For the text-containing cell, return its midpoint in (X, Y) coordinate format. 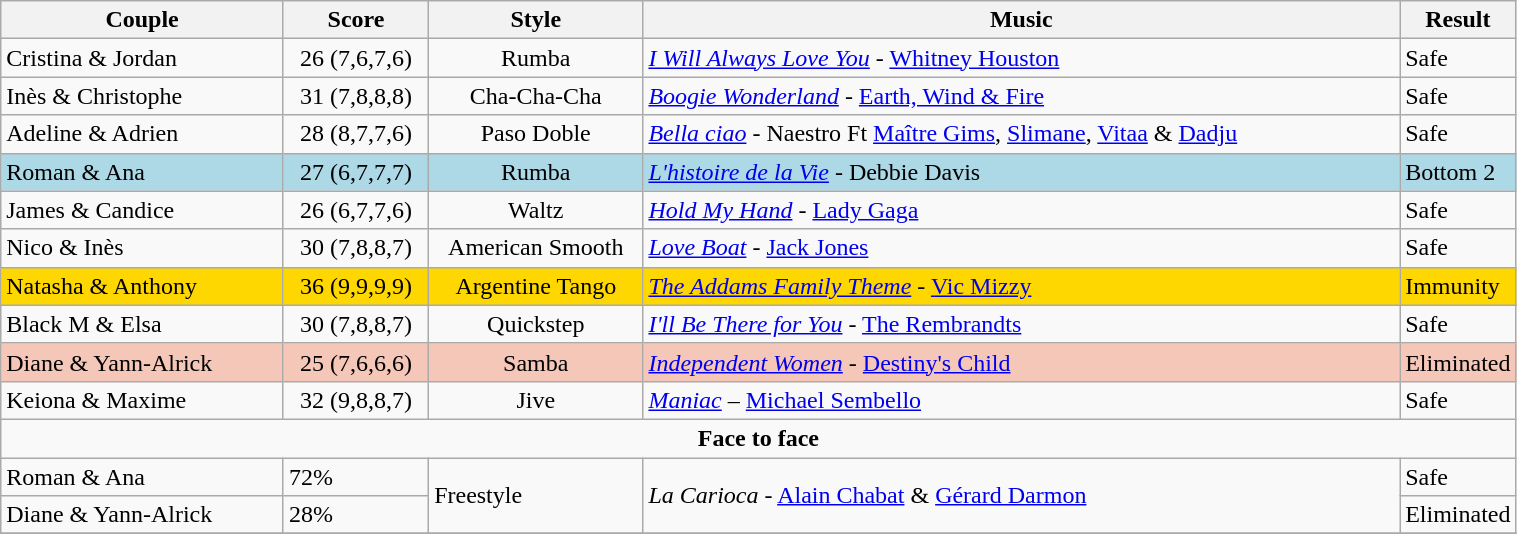
Waltz (536, 210)
Black M & Elsa (142, 324)
Adeline & Adrien (142, 134)
Immunity (1458, 286)
32 (9,8,8,7) (356, 400)
Result (1458, 20)
Natasha & Anthony (142, 286)
American Smooth (536, 248)
Score (356, 20)
Quickstep (536, 324)
Couple (142, 20)
Argentine Tango (536, 286)
Face to face (758, 438)
Music (1022, 20)
La Carioca - Alain Chabat & Gérard Darmon (1022, 496)
Paso Doble (536, 134)
L'histoire de la Vie - Debbie Davis (1022, 172)
Jive (536, 400)
Cha-Cha-Cha (536, 96)
26 (6,7,7,6) (356, 210)
Independent Women - Destiny's Child (1022, 362)
Samba (536, 362)
Style (536, 20)
Love Boat - Jack Jones (1022, 248)
Cristina & Jordan (142, 58)
I Will Always Love You - Whitney Houston (1022, 58)
26 (7,6,7,6) (356, 58)
Inès & Christophe (142, 96)
James & Candice (142, 210)
72% (356, 477)
Bella ciao - Naestro Ft Maître Gims, Slimane, Vitaa & Dadju (1022, 134)
Hold My Hand - Lady Gaga (1022, 210)
Nico & Inès (142, 248)
The Addams Family Theme - Vic Mizzy (1022, 286)
Boogie Wonderland - Earth, Wind & Fire (1022, 96)
27 (6,7,7,7) (356, 172)
25 (7,6,6,6) (356, 362)
I'll Be There for You - The Rembrandts (1022, 324)
Bottom 2 (1458, 172)
36 (9,9,9,9) (356, 286)
28% (356, 515)
Maniac – Michael Sembello (1022, 400)
28 (8,7,7,6) (356, 134)
31 (7,8,8,8) (356, 96)
Keiona & Maxime (142, 400)
Freestyle (536, 496)
